Provide the (X, Y) coordinate of the cell's center where the given text is located.  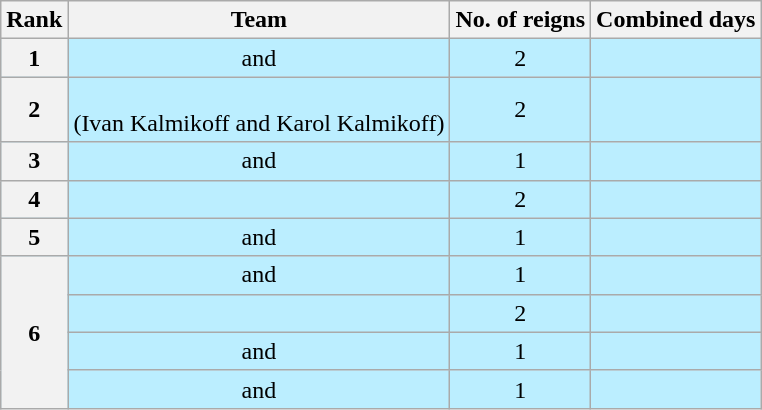
Rank (34, 20)
(Ivan Kalmikoff and Karol Kalmikoff) (259, 110)
No. of reigns (520, 20)
6 (34, 332)
Combined days (676, 20)
Team (259, 20)
5 (34, 237)
3 (34, 161)
4 (34, 199)
